For the text-containing cell, return its midpoint in (x, y) coordinate format. 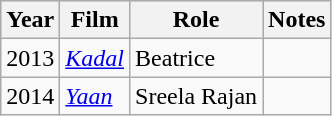
Beatrice (196, 58)
2014 (30, 96)
Notes (297, 20)
Film (95, 20)
Kadal (95, 58)
2013 (30, 58)
Sreela Rajan (196, 96)
Yaan (95, 96)
Role (196, 20)
Year (30, 20)
